For the text-containing cell, return its midpoint in (x, y) coordinate format. 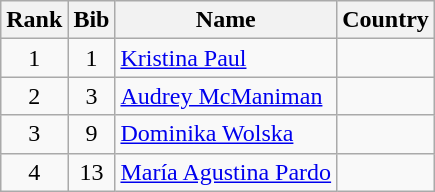
Country (386, 20)
Rank (34, 20)
2 (34, 96)
Dominika Wolska (226, 134)
Bib (92, 20)
4 (34, 172)
Name (226, 20)
13 (92, 172)
Audrey McManiman (226, 96)
Kristina Paul (226, 58)
María Agustina Pardo (226, 172)
9 (92, 134)
